Output the [X, Y] coordinate of the center of the cell containing the given text.  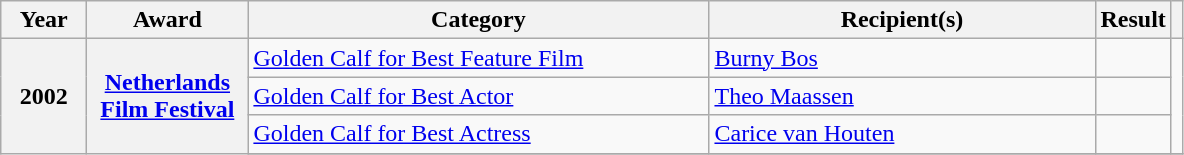
Award [168, 20]
Recipient(s) [902, 20]
Category [478, 20]
Result [1133, 20]
2002 [44, 96]
Year [44, 20]
Golden Calf for Best Feature Film [478, 58]
Golden Calf for Best Actor [478, 96]
Netherlands Film Festival [168, 96]
Golden Calf for Best Actress [478, 134]
Carice van Houten [902, 134]
Theo Maassen [902, 96]
Burny Bos [902, 58]
